Return (X, Y) of the center of cell containing provided text 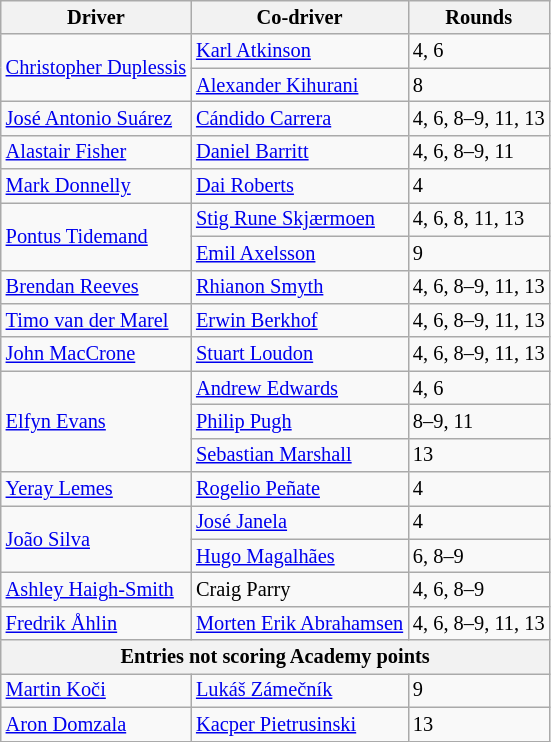
Erwin Berkhof (300, 320)
Co-driver (300, 17)
Cándido Carrera (300, 118)
Dai Roberts (300, 186)
4, 6, 8–9, 11 (478, 152)
Craig Parry (300, 589)
Emil Axelsson (300, 253)
Lukáš Zámečník (300, 690)
Fredrik Åhlin (96, 623)
José Antonio Suárez (96, 118)
Rhianon Smyth (300, 287)
8–9, 11 (478, 421)
Elfyn Evans (96, 422)
Rogelio Peñate (300, 489)
Aron Domzala (96, 724)
Brendan Reeves (96, 287)
José Janela (300, 522)
Martin Koči (96, 690)
João Silva (96, 538)
Stig Rune Skjærmoen (300, 219)
Hugo Magalhães (300, 556)
Karl Atkinson (300, 51)
Timo van der Marel (96, 320)
Rounds (478, 17)
8 (478, 85)
Sebastian Marshall (300, 455)
Pontus Tidemand (96, 236)
Entries not scoring Academy points (276, 657)
Stuart Loudon (300, 354)
Andrew Edwards (300, 388)
Ashley Haigh-Smith (96, 589)
Philip Pugh (300, 421)
Yeray Lemes (96, 489)
Kacper Pietrusinski (300, 724)
6, 8–9 (478, 556)
Daniel Barritt (300, 152)
Alastair Fisher (96, 152)
Morten Erik Abrahamsen (300, 623)
Alexander Kihurani (300, 85)
4, 6, 8, 11, 13 (478, 219)
John MacCrone (96, 354)
Mark Donnelly (96, 186)
4, 6, 8–9 (478, 589)
Driver (96, 17)
Christopher Duplessis (96, 68)
